Extract the (x, y) coordinate from the center of the cell holding the provided text.  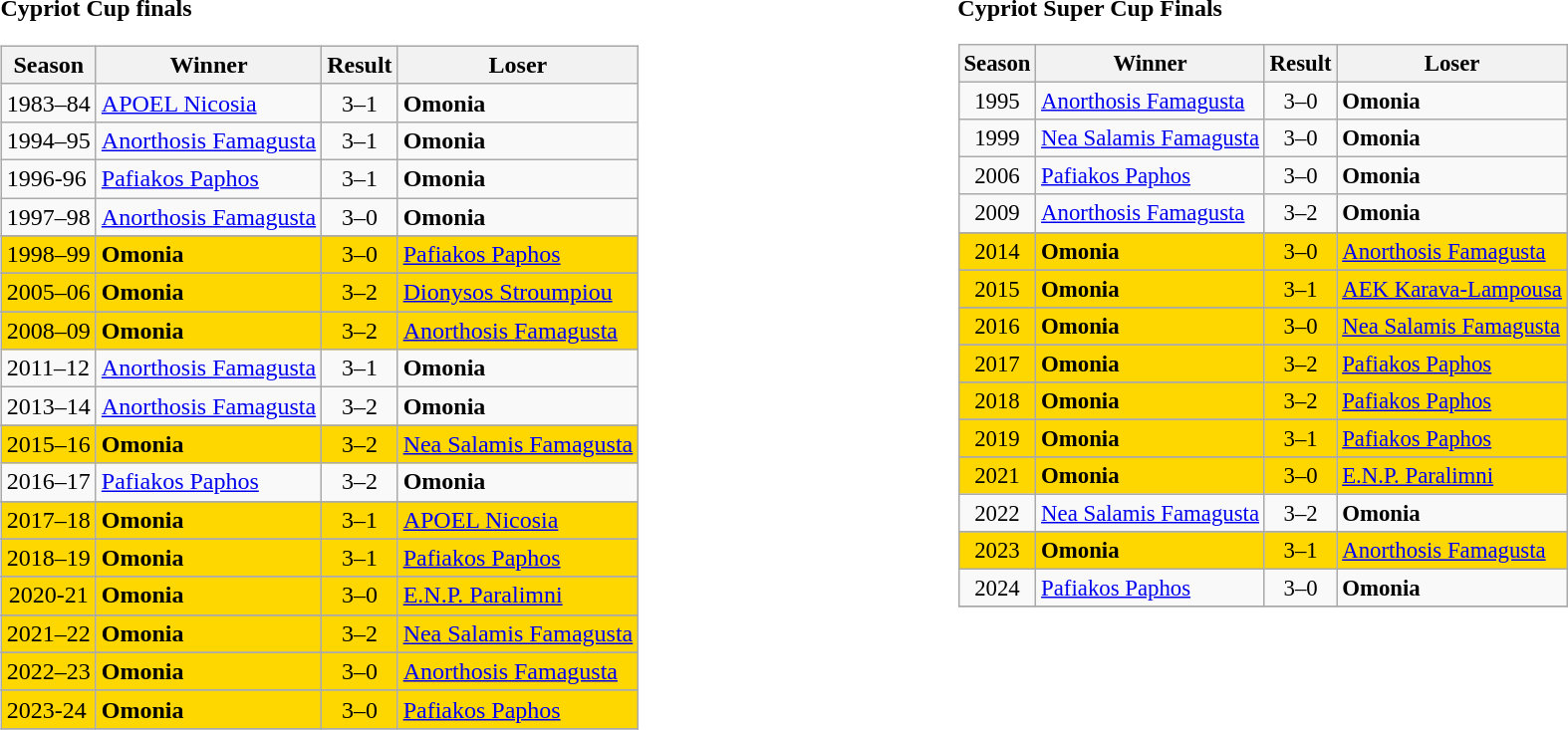
2009 (997, 213)
2014 (997, 251)
2016–17 (48, 482)
2016 (997, 326)
2023-24 (48, 709)
1995 (997, 102)
1998–99 (48, 255)
2013–14 (48, 406)
2023 (997, 551)
2021 (997, 476)
2024 (997, 588)
2019 (997, 438)
2017 (997, 364)
Dionysos Stroumpiou (518, 293)
2011–12 (48, 368)
2006 (997, 176)
1994–95 (48, 140)
2018–19 (48, 558)
1999 (997, 138)
2018 (997, 400)
2021–22 (48, 633)
2022–23 (48, 671)
2020-21 (48, 596)
1983–84 (48, 103)
1997–98 (48, 216)
1996-96 (48, 178)
2017–18 (48, 520)
2005–06 (48, 293)
2015–16 (48, 444)
2022 (997, 513)
2008–09 (48, 331)
AEK Karava-Lampousa (1452, 289)
2015 (997, 289)
